Output the (X, Y) coordinate of the center of the cell containing the given text.  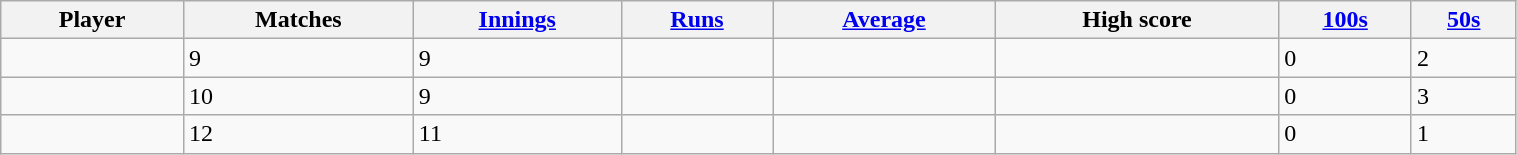
11 (517, 134)
100s (1346, 20)
10 (298, 96)
2 (1464, 58)
1 (1464, 134)
Player (92, 20)
Innings (517, 20)
Average (884, 20)
High score (1137, 20)
Runs (697, 20)
50s (1464, 20)
12 (298, 134)
Matches (298, 20)
3 (1464, 96)
